Output the [x, y] coordinate of the center of the cell containing the given text.  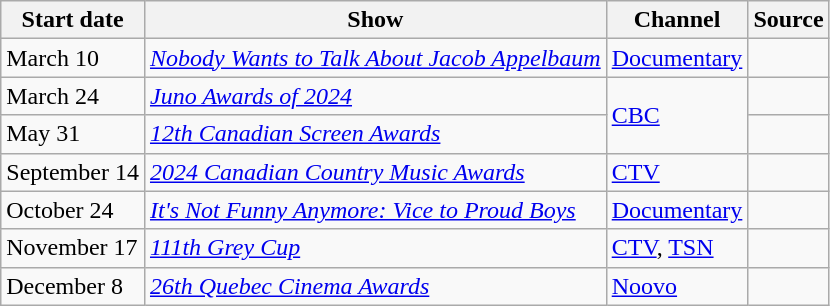
Show [375, 20]
Source [788, 20]
December 8 [73, 286]
CTV, TSN [677, 248]
Nobody Wants to Talk About Jacob Appelbaum [375, 58]
CTV [677, 172]
12th Canadian Screen Awards [375, 134]
2024 Canadian Country Music Awards [375, 172]
Noovo [677, 286]
Channel [677, 20]
26th Quebec Cinema Awards [375, 286]
111th Grey Cup [375, 248]
CBC [677, 115]
May 31 [73, 134]
Juno Awards of 2024 [375, 96]
It's Not Funny Anymore: Vice to Proud Boys [375, 210]
March 24 [73, 96]
November 17 [73, 248]
September 14 [73, 172]
March 10 [73, 58]
Start date [73, 20]
October 24 [73, 210]
